Locate the cell with the specified text and output its (X, Y) center coordinate. 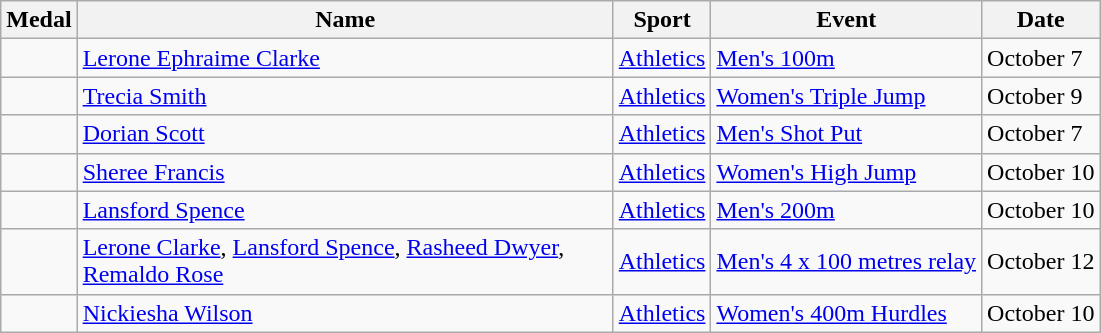
Lansford Spence (345, 210)
Trecia Smith (345, 96)
October 12 (1041, 262)
October 9 (1041, 96)
Nickiesha Wilson (345, 313)
Women's Triple Jump (846, 96)
Lerone Clarke, Lansford Spence, Rasheed Dwyer, Remaldo Rose (345, 262)
Men's 200m (846, 210)
Medal (39, 20)
Men's 100m (846, 58)
Women's High Jump (846, 172)
Men's Shot Put (846, 134)
Sheree Francis (345, 172)
Date (1041, 20)
Dorian Scott (345, 134)
Women's 400m Hurdles (846, 313)
Men's 4 x 100 metres relay (846, 262)
Event (846, 20)
Sport (662, 20)
Lerone Ephraime Clarke (345, 58)
Name (345, 20)
